Scan for the cell matching the given text and deliver its [X, Y] coordinate at center. 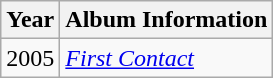
Year [30, 20]
Album Information [166, 20]
2005 [30, 58]
First Contact [166, 58]
